Scan for the cell matching the given text and deliver its [x, y] coordinate at center. 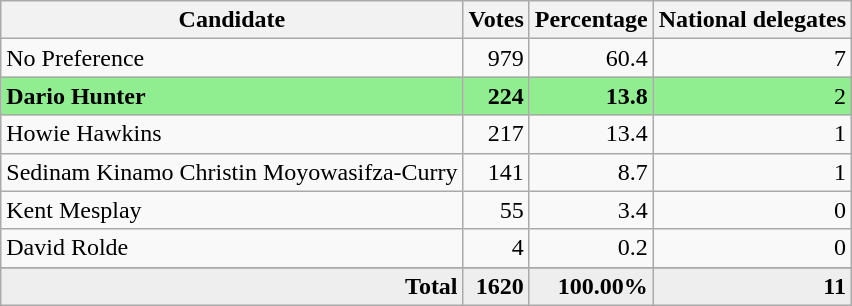
Sedinam Kinamo Christin Moyowasifza-Curry [232, 172]
Votes [496, 20]
1620 [496, 286]
David Rolde [232, 248]
Howie Hawkins [232, 134]
979 [496, 58]
13.8 [591, 96]
Candidate [232, 20]
224 [496, 96]
60.4 [591, 58]
Percentage [591, 20]
3.4 [591, 210]
141 [496, 172]
No Preference [232, 58]
Kent Mesplay [232, 210]
0.2 [591, 248]
Dario Hunter [232, 96]
Total [232, 286]
8.7 [591, 172]
55 [496, 210]
13.4 [591, 134]
11 [752, 286]
217 [496, 134]
4 [496, 248]
National delegates [752, 20]
100.00% [591, 286]
2 [752, 96]
7 [752, 58]
